Identify which cell holds the provided text, then report its (X, Y) central coordinate. 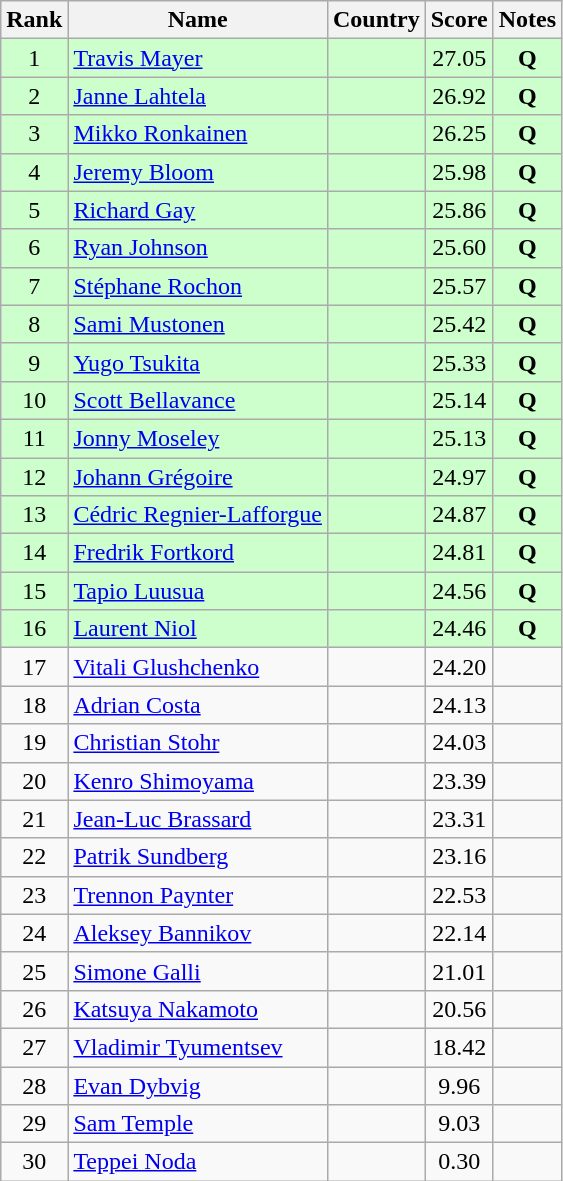
5 (34, 210)
15 (34, 591)
18 (34, 705)
25.57 (459, 286)
Scott Bellavance (198, 400)
20 (34, 781)
Yugo Tsukita (198, 362)
Country (376, 20)
29 (34, 1124)
Jeremy Bloom (198, 172)
25.98 (459, 172)
23.31 (459, 819)
Patrik Sundberg (198, 857)
25.14 (459, 400)
Tapio Luusua (198, 591)
25 (34, 971)
Evan Dybvig (198, 1085)
23.39 (459, 781)
27 (34, 1047)
20.56 (459, 1009)
14 (34, 553)
Rank (34, 20)
Mikko Ronkainen (198, 134)
21.01 (459, 971)
16 (34, 629)
25.60 (459, 248)
8 (34, 324)
Aleksey Bannikov (198, 933)
10 (34, 400)
0.30 (459, 1162)
24.56 (459, 591)
13 (34, 515)
30 (34, 1162)
25.42 (459, 324)
25.33 (459, 362)
2 (34, 96)
Jean-Luc Brassard (198, 819)
24.46 (459, 629)
Name (198, 20)
19 (34, 743)
26.92 (459, 96)
22 (34, 857)
24.20 (459, 667)
6 (34, 248)
26.25 (459, 134)
Christian Stohr (198, 743)
23 (34, 895)
Fredrik Fortkord (198, 553)
Vitali Glushchenko (198, 667)
24.13 (459, 705)
28 (34, 1085)
Score (459, 20)
17 (34, 667)
Sam Temple (198, 1124)
1 (34, 58)
25.86 (459, 210)
Notes (527, 20)
Adrian Costa (198, 705)
Teppei Noda (198, 1162)
Simone Galli (198, 971)
9 (34, 362)
27.05 (459, 58)
24.81 (459, 553)
Travis Mayer (198, 58)
Sami Mustonen (198, 324)
26 (34, 1009)
Jonny Moseley (198, 438)
Richard Gay (198, 210)
23.16 (459, 857)
24 (34, 933)
25.13 (459, 438)
3 (34, 134)
4 (34, 172)
Ryan Johnson (198, 248)
9.03 (459, 1124)
Johann Grégoire (198, 477)
22.53 (459, 895)
Laurent Niol (198, 629)
7 (34, 286)
Stéphane Rochon (198, 286)
9.96 (459, 1085)
Cédric Regnier-Lafforgue (198, 515)
Katsuya Nakamoto (198, 1009)
24.87 (459, 515)
Janne Lahtela (198, 96)
12 (34, 477)
18.42 (459, 1047)
Vladimir Tyumentsev (198, 1047)
24.03 (459, 743)
24.97 (459, 477)
21 (34, 819)
22.14 (459, 933)
11 (34, 438)
Kenro Shimoyama (198, 781)
Trennon Paynter (198, 895)
